From the cell containing the given text, extract its center point as [x, y] coordinate. 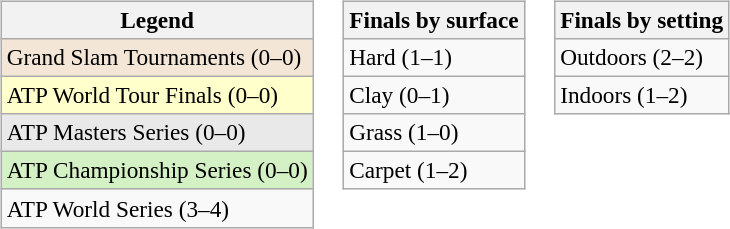
Grass (1–0) [434, 133]
ATP World Tour Finals (0–0) [157, 95]
ATP World Series (3–4) [157, 208]
Carpet (1–2) [434, 171]
Hard (1–1) [434, 57]
ATP Masters Series (0–0) [157, 133]
Outdoors (2–2) [642, 57]
Grand Slam Tournaments (0–0) [157, 57]
Legend [157, 20]
Indoors (1–2) [642, 95]
Finals by setting [642, 20]
ATP Championship Series (0–0) [157, 171]
Finals by surface [434, 20]
Clay (0–1) [434, 95]
